Pinpoint the cell where the given text exists, returning its (X, Y) midpoint coordinate. 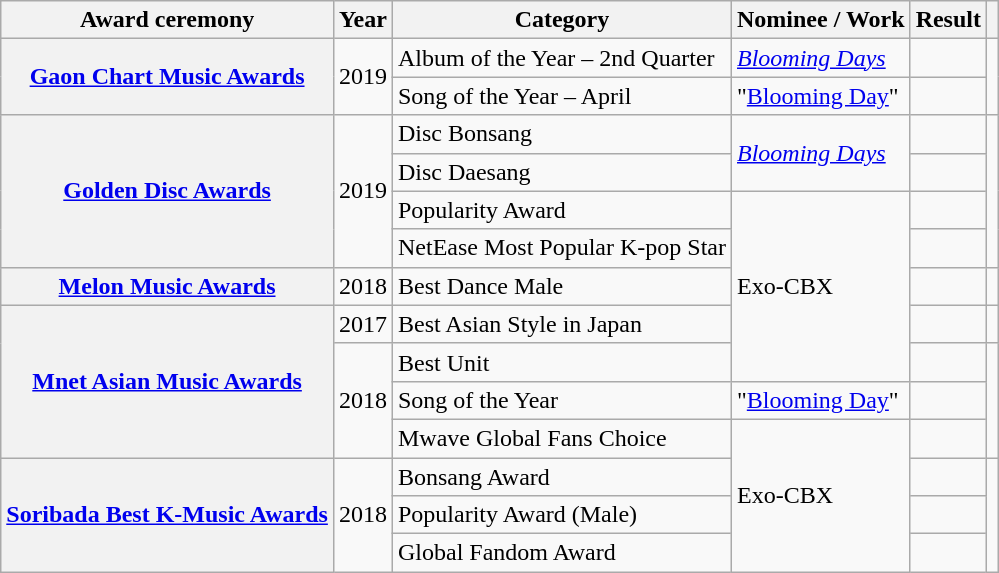
Song of the Year (562, 400)
Melon Music Awards (168, 286)
Disc Daesang (562, 172)
Bonsang Award (562, 477)
Best Unit (562, 362)
Popularity Award (562, 210)
Best Dance Male (562, 286)
Best Asian Style in Japan (562, 324)
Disc Bonsang (562, 134)
Nominee / Work (820, 20)
Mnet Asian Music Awards (168, 381)
Category (562, 20)
Global Fandom Award (562, 553)
Result (948, 20)
Year (362, 20)
NetEase Most Popular K-pop Star (562, 248)
Mwave Global Fans Choice (562, 438)
Golden Disc Awards (168, 191)
Award ceremony (168, 20)
Popularity Award (Male) (562, 515)
Soribada Best K-Music Awards (168, 515)
Song of the Year – April (562, 96)
Gaon Chart Music Awards (168, 77)
Album of the Year – 2nd Quarter (562, 58)
2017 (362, 324)
